Output the (x, y) coordinate of the center of the cell containing the given text.  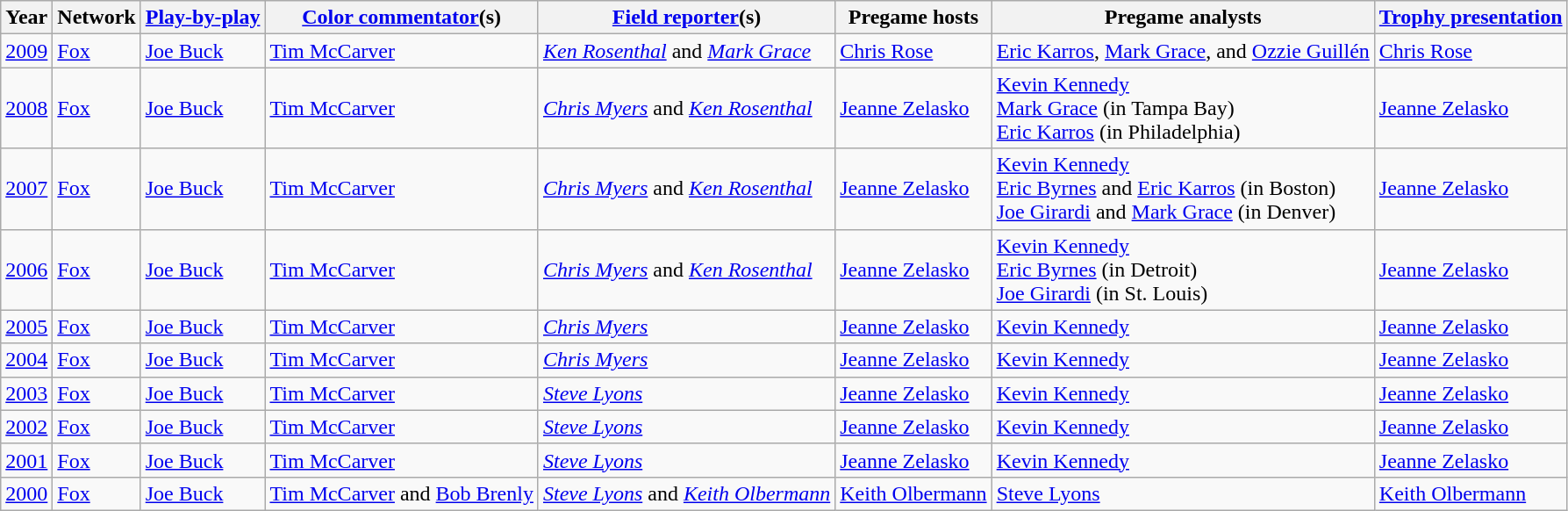
2009 (26, 51)
2008 (26, 108)
Field reporter(s) (686, 18)
Pregame hosts (913, 18)
Network (97, 18)
Year (26, 18)
Eric Karros, Mark Grace, and Ozzie Guillén (1183, 51)
Color commentator(s) (402, 18)
2000 (26, 493)
Play-by-play (203, 18)
Pregame analysts (1183, 18)
Kevin KennedyEric Byrnes and Eric Karros (in Boston)Joe Girardi and Mark Grace (in Denver) (1183, 189)
Ken Rosenthal and Mark Grace (686, 51)
2002 (26, 427)
2007 (26, 189)
Steve Lyons and Keith Olbermann (686, 493)
2003 (26, 393)
Trophy presentation (1471, 18)
2004 (26, 360)
Tim McCarver and Bob Brenly (402, 493)
2001 (26, 460)
Kevin KennedyEric Byrnes (in Detroit)Joe Girardi (in St. Louis) (1183, 270)
Kevin KennedyMark Grace (in Tampa Bay)Eric Karros (in Philadelphia) (1183, 108)
2006 (26, 270)
2005 (26, 327)
